Determine the [x, y] coordinate at the center of the cell enclosing the given text.  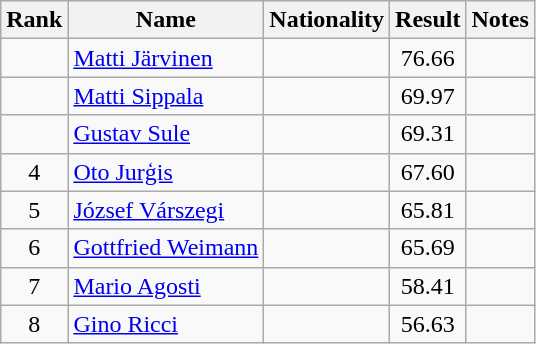
65.69 [428, 248]
Result [428, 20]
58.41 [428, 286]
Matti Järvinen [166, 58]
Name [166, 20]
65.81 [428, 210]
Gustav Sule [166, 134]
Gino Ricci [166, 324]
Matti Sippala [166, 96]
Notes [500, 20]
76.66 [428, 58]
69.97 [428, 96]
Rank [34, 20]
56.63 [428, 324]
Gottfried Weimann [166, 248]
Oto Jurģis [166, 172]
8 [34, 324]
69.31 [428, 134]
József Várszegi [166, 210]
Mario Agosti [166, 286]
4 [34, 172]
5 [34, 210]
7 [34, 286]
67.60 [428, 172]
Nationality [327, 20]
6 [34, 248]
